Search for the cell housing the specified text and yield its [x, y] center coordinate. 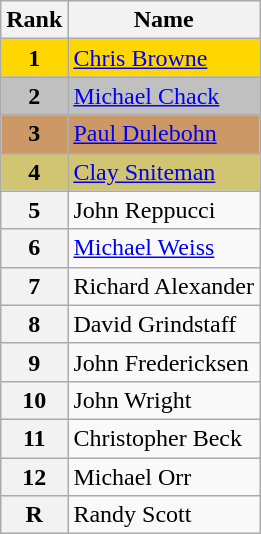
John Fredericksen [164, 362]
Rank [34, 20]
Christopher Beck [164, 438]
John Wright [164, 400]
Michael Weiss [164, 248]
9 [34, 362]
John Reppucci [164, 210]
12 [34, 477]
6 [34, 248]
Randy Scott [164, 515]
1 [34, 58]
R [34, 515]
2 [34, 96]
Chris Browne [164, 58]
10 [34, 400]
Michael Orr [164, 477]
11 [34, 438]
Clay Sniteman [164, 172]
David Grindstaff [164, 324]
Richard Alexander [164, 286]
Michael Chack [164, 96]
Paul Dulebohn [164, 134]
3 [34, 134]
4 [34, 172]
Name [164, 20]
7 [34, 286]
8 [34, 324]
5 [34, 210]
